Locate the cell with the specified text and output its [X, Y] center coordinate. 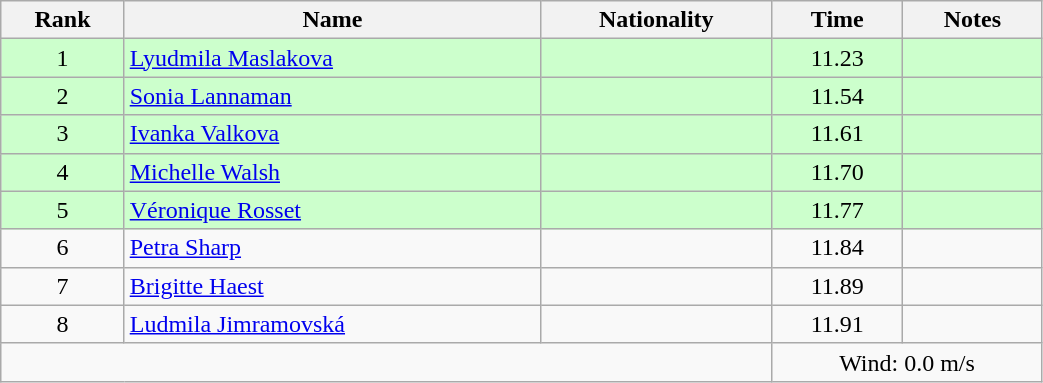
4 [62, 172]
Brigitte Haest [332, 286]
Véronique Rosset [332, 210]
3 [62, 134]
1 [62, 58]
5 [62, 210]
6 [62, 248]
11.89 [838, 286]
Name [332, 20]
Time [838, 20]
Nationality [656, 20]
2 [62, 96]
7 [62, 286]
11.54 [838, 96]
11.91 [838, 324]
11.84 [838, 248]
11.61 [838, 134]
Petra Sharp [332, 248]
8 [62, 324]
Rank [62, 20]
Ludmila Jimramovská [332, 324]
Michelle Walsh [332, 172]
Lyudmila Maslakova [332, 58]
Wind: 0.0 m/s [907, 362]
11.23 [838, 58]
11.70 [838, 172]
Notes [972, 20]
Sonia Lannaman [332, 96]
11.77 [838, 210]
Ivanka Valkova [332, 134]
